Capture the cell that displays the provided text and extract its (X, Y) central coordinate. 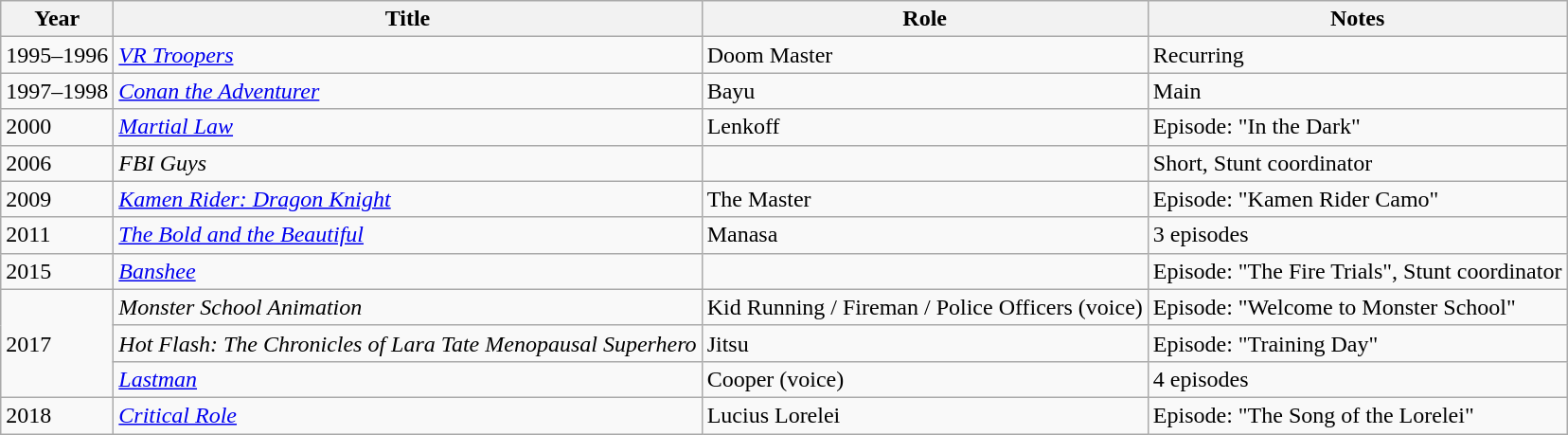
2015 (57, 271)
Conan the Adventurer (407, 91)
Role (924, 19)
Lastman (407, 379)
Monster School Animation (407, 307)
Recurring (1358, 55)
Kid Running / Fireman / Police Officers (voice) (924, 307)
Banshee (407, 271)
1995–1996 (57, 55)
Year (57, 19)
Martial Law (407, 127)
Doom Master (924, 55)
Main (1358, 91)
Episode: "In the Dark" (1358, 127)
2009 (57, 199)
Critical Role (407, 415)
1997–1998 (57, 91)
Episode: "The Fire Trials", Stunt coordinator (1358, 271)
2011 (57, 235)
4 episodes (1358, 379)
Episode: "Welcome to Monster School" (1358, 307)
Cooper (voice) (924, 379)
Lenkoff (924, 127)
Jitsu (924, 343)
Manasa (924, 235)
VR Troopers (407, 55)
Episode: "Training Day" (1358, 343)
2006 (57, 163)
The Bold and the Beautiful (407, 235)
Short, Stunt coordinator (1358, 163)
Episode: "Kamen Rider Camo" (1358, 199)
Title (407, 19)
The Master (924, 199)
3 episodes (1358, 235)
Hot Flash: The Chronicles of Lara Tate Menopausal Superhero (407, 343)
Kamen Rider: Dragon Knight (407, 199)
Bayu (924, 91)
Episode: "The Song of the Lorelei" (1358, 415)
2018 (57, 415)
2017 (57, 343)
Lucius Lorelei (924, 415)
2000 (57, 127)
Notes (1358, 19)
FBI Guys (407, 163)
